Determine the [x, y] coordinate at the center of the cell enclosing the given text.  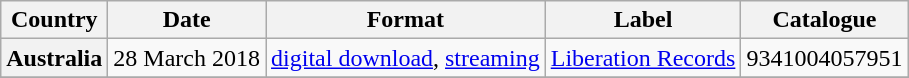
Date [187, 20]
Catalogue [824, 20]
digital download, streaming [406, 58]
Label [643, 20]
28 March 2018 [187, 58]
Country [54, 20]
Australia [54, 58]
9341004057951 [824, 58]
Liberation Records [643, 58]
Format [406, 20]
